Return the [X, Y] coordinate for the center point of the cell that contains the specified text.  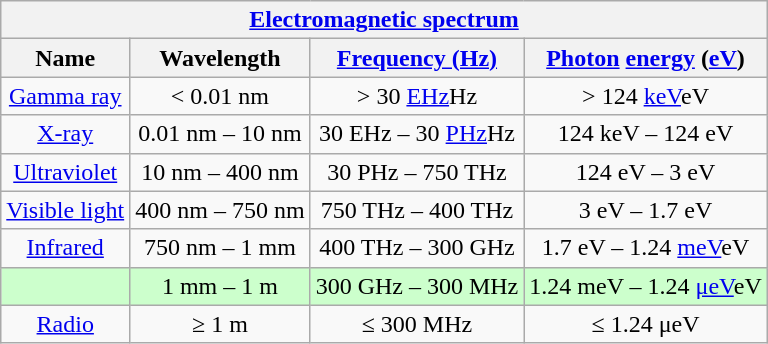
≤ 300 MHz [417, 324]
X-ray [66, 134]
30 EHz – 30 PHzHz [417, 134]
10 nm – 400 nm [220, 172]
Visible light [66, 210]
Infrared [66, 248]
124 eV – 3 eV [646, 172]
0.01 nm – 10 nm [220, 134]
1.24 meV – 1.24 μeVeV [646, 286]
3 eV – 1.7 eV [646, 210]
< 0.01 nm [220, 96]
Ultraviolet [66, 172]
≥ 1 m [220, 324]
Electromagnetic spectrum [384, 20]
1 mm – 1 m [220, 286]
750 THz – 400 THz [417, 210]
124 keV – 124 eV [646, 134]
> 30 EHzHz [417, 96]
300 GHz – 300 MHz [417, 286]
Frequency (Hz) [417, 58]
1.7 eV – 1.24 meVeV [646, 248]
Photon energy (eV) [646, 58]
Name [66, 58]
750 nm – 1 mm [220, 248]
Gamma ray [66, 96]
≤ 1.24 μeV [646, 324]
Radio [66, 324]
30 PHz – 750 THz [417, 172]
> 124 keVeV [646, 96]
400 THz – 300 GHz [417, 248]
400 nm – 750 nm [220, 210]
Wavelength [220, 58]
